Determine the (x, y) coordinate at the center of the cell enclosing the given text.  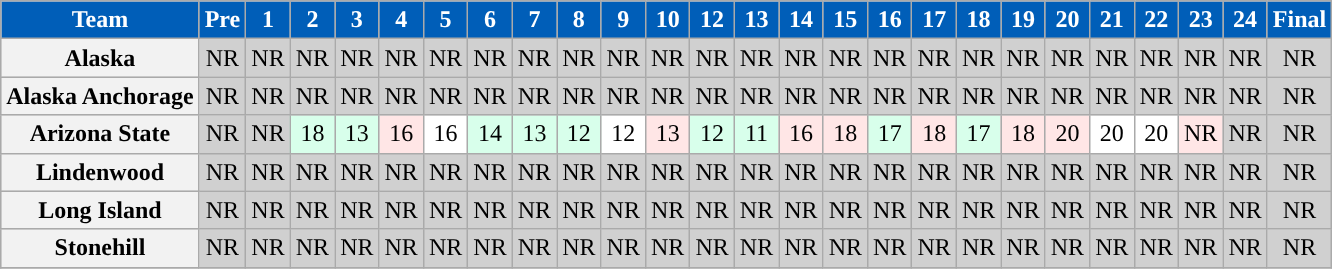
21 (1112, 20)
Stonehill (100, 248)
11 (756, 134)
Long Island (100, 210)
Pre (222, 20)
19 (1023, 20)
24 (1245, 20)
Final (1299, 20)
15 (845, 20)
9 (623, 20)
Alaska (100, 58)
Arizona State (100, 134)
1 (268, 20)
7 (534, 20)
6 (490, 20)
23 (1200, 20)
Team (100, 20)
4 (401, 20)
3 (357, 20)
5 (445, 20)
8 (579, 20)
2 (312, 20)
10 (667, 20)
Alaska Anchorage (100, 96)
22 (1156, 20)
Lindenwood (100, 172)
